From the cell containing the given text, extract its center point as [x, y] coordinate. 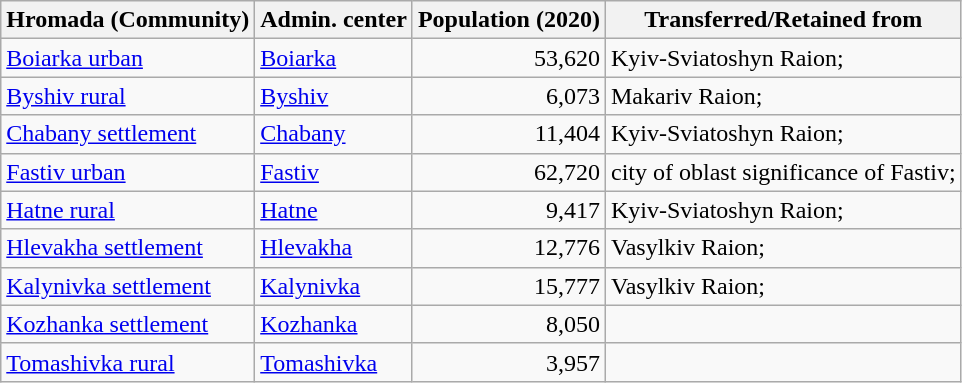
8,050 [508, 324]
Byshiv rural [128, 96]
Hlevakha [334, 248]
Kozhanka settlement [128, 324]
Hatne rural [128, 210]
Boiarka urban [128, 58]
Kalynivka [334, 286]
Kalynivka settlement [128, 286]
Byshiv [334, 96]
6,073 [508, 96]
Tomashivka [334, 362]
12,776 [508, 248]
Chabany [334, 134]
62,720 [508, 172]
Hlevakha settlement [128, 248]
Tomashivka rural [128, 362]
53,620 [508, 58]
Transferred/Retained from [783, 20]
Hromada (Community) [128, 20]
city of oblast significance of Fastiv; [783, 172]
3,957 [508, 362]
Boiarka [334, 58]
15,777 [508, 286]
Fastiv urban [128, 172]
Fastiv [334, 172]
Population (2020) [508, 20]
Kozhanka [334, 324]
Hatne [334, 210]
Makariv Raion; [783, 96]
Admin. center [334, 20]
Chabany settlement [128, 134]
9,417 [508, 210]
11,404 [508, 134]
